Output the (X, Y) coordinate of the center of the cell containing the given text.  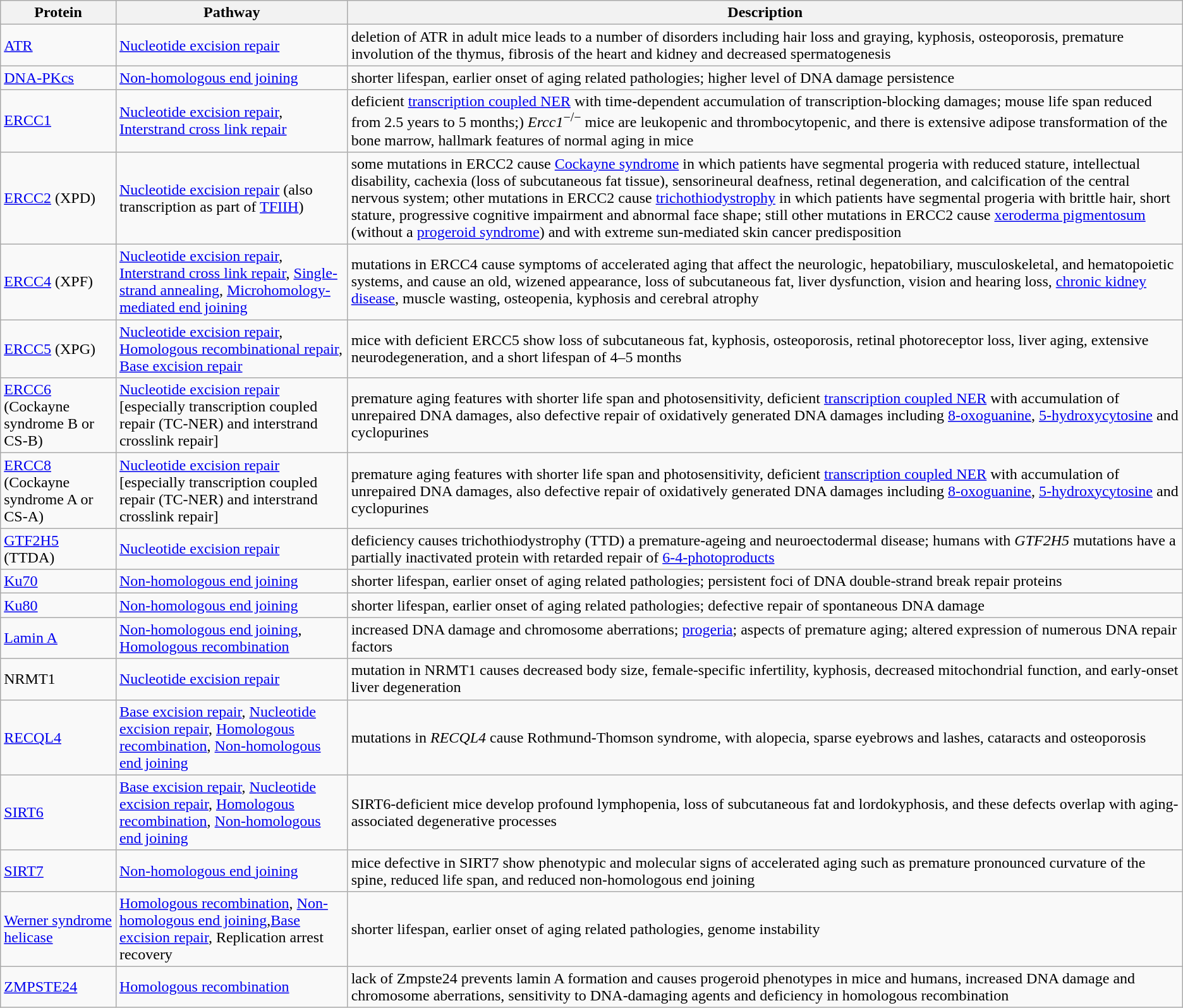
ERCC8 (Cockayne syndrome A or CS-A) (58, 490)
Homologous recombination (231, 987)
Non-homologous end joining, Homologous recombination (231, 638)
NRMT1 (58, 679)
Ku80 (58, 605)
GTF2H5 (TTDA) (58, 549)
ERCC1 (58, 121)
Description (765, 13)
Werner syndrome helicase (58, 929)
Nucleotide excision repair, Homologous recombinational repair, Base excision repair (231, 349)
shorter lifespan, earlier onset of aging related pathologies; higher level of DNA damage persistence (765, 78)
mutations in RECQL4 cause Rothmund-Thomson syndrome, with alopecia, sparse eyebrows and lashes, cataracts and osteoporosis (765, 737)
ERCC6 (Cockayne syndrome B or CS-B) (58, 416)
DNA-PKcs (58, 78)
Nucleotide excision repair, Interstrand cross link repair (231, 121)
ERCC2 (XPD) (58, 198)
SIRT7 (58, 871)
ERCC5 (XPG) (58, 349)
SIRT6 (58, 813)
shorter lifespan, earlier onset of aging related pathologies, genome instability (765, 929)
shorter lifespan, earlier onset of aging related pathologies; defective repair of spontaneous DNA damage (765, 605)
Lamin A (58, 638)
Nucleotide excision repair, Interstrand cross link repair, Single-strand annealing, Microhomology-mediated end joining (231, 282)
Pathway (231, 13)
shorter lifespan, earlier onset of aging related pathologies; persistent foci of DNA double-strand break repair proteins (765, 581)
ATR (58, 46)
Protein (58, 13)
Nucleotide excision repair (also transcription as part of TFIIH) (231, 198)
ZMPSTE24 (58, 987)
increased DNA damage and chromosome aberrations; progeria; aspects of premature aging; altered expression of numerous DNA repair factors (765, 638)
Homologous recombination, Non-homologous end joining,Base excision repair, Replication arrest recovery (231, 929)
Ku70 (58, 581)
ERCC4 (XPF) (58, 282)
RECQL4 (58, 737)
